Identify which cell holds the provided text, then report its [x, y] central coordinate. 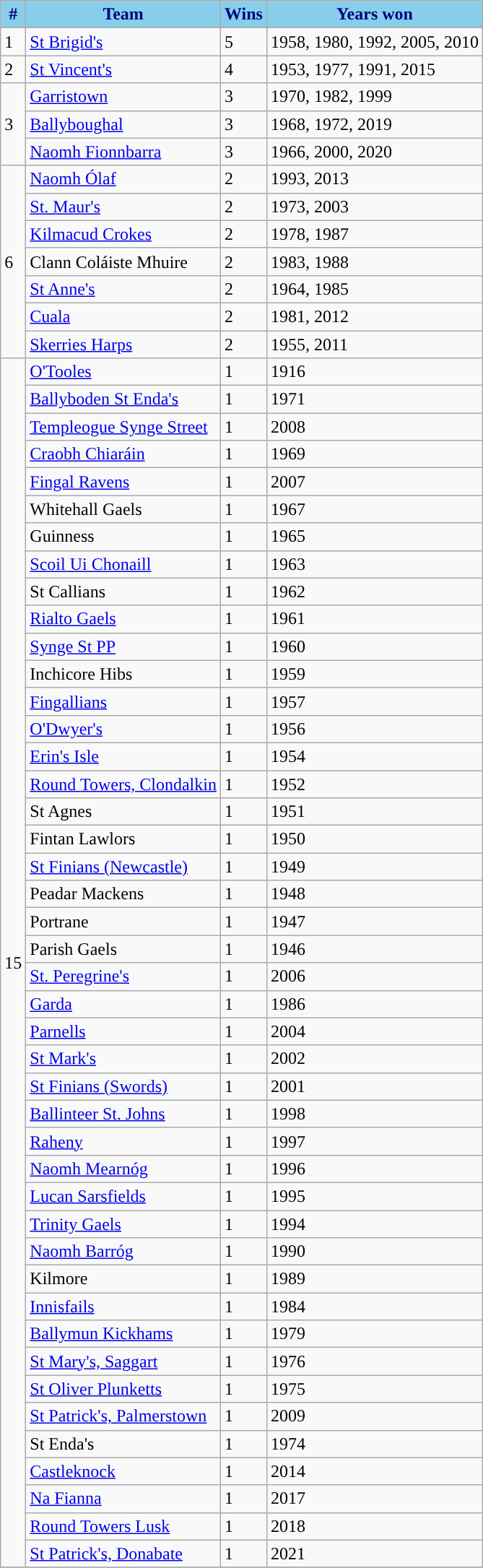
1964, 1985 [374, 289]
1955, 2011 [374, 345]
1971 [374, 399]
St Finians (Swords) [123, 1086]
1960 [374, 646]
2001 [374, 1086]
Innisfails [123, 1307]
1946 [374, 949]
1970, 1982, 1999 [374, 97]
Rialto Gaels [123, 619]
St. Peregrine's [123, 976]
St Oliver Plunketts [123, 1389]
Parish Gaels [123, 949]
1993, 2013 [374, 179]
Inchicore Hibs [123, 674]
1959 [374, 674]
1947 [374, 922]
Lucan Sarsfields [123, 1196]
Guinness [123, 537]
Round Towers, Clondalkin [123, 784]
2021 [374, 1554]
St Patrick's, Palmerstown [123, 1416]
Trinity Gaels [123, 1224]
Round Towers Lusk [123, 1526]
Ballyboughal [123, 124]
1963 [374, 564]
1978, 1987 [374, 234]
1990 [374, 1252]
St Brigid's [123, 42]
1966, 2000, 2020 [374, 152]
Craobh Chiaráin [123, 454]
Naomh Fionnbarra [123, 152]
Clann Coláiste Mhuire [123, 261]
St. Maur's [123, 207]
St Enda's [123, 1444]
Naomh Barróg [123, 1252]
1979 [374, 1334]
1965 [374, 537]
Raheny [123, 1141]
1989 [374, 1279]
Parnells [123, 1031]
1995 [374, 1196]
1967 [374, 509]
1969 [374, 454]
1973, 2003 [374, 207]
2006 [374, 976]
Kilmore [123, 1279]
Peadar Mackens [123, 894]
1968, 1972, 2019 [374, 124]
1948 [374, 894]
St Mark's [123, 1059]
Fingallians [123, 701]
2018 [374, 1526]
1994 [374, 1224]
Scoil Ui Chonaill [123, 564]
1981, 2012 [374, 316]
St Mary's, Saggart [123, 1361]
St Callians [123, 592]
Garristown [123, 97]
2014 [374, 1471]
1957 [374, 701]
Portrane [123, 922]
Skerries Harps [123, 345]
2009 [374, 1416]
Naomh Ólaf [123, 179]
Wins [243, 14]
1950 [374, 839]
1983, 1988 [374, 261]
Naomh Mearnóg [123, 1169]
Na Fianna [123, 1499]
2017 [374, 1499]
O'Dwyer's [123, 729]
4 [243, 69]
2002 [374, 1059]
1974 [374, 1444]
St Finians (Newcastle) [123, 867]
1958, 1980, 1992, 2005, 2010 [374, 42]
2007 [374, 482]
1952 [374, 784]
2008 [374, 427]
1961 [374, 619]
O'Tooles [123, 372]
1998 [374, 1114]
1916 [374, 372]
1984 [374, 1307]
Ballyboden St Enda's [123, 399]
Garda [123, 1004]
2004 [374, 1031]
Synge St PP [123, 646]
1996 [374, 1169]
St Patrick's, Donabate [123, 1554]
Fintan Lawlors [123, 839]
Whitehall Gaels [123, 509]
15 [13, 963]
1976 [374, 1361]
Kilmacud Crokes [123, 234]
1951 [374, 812]
5 [243, 42]
1997 [374, 1141]
1986 [374, 1004]
St Vincent's [123, 69]
Castleknock [123, 1471]
Erin's Isle [123, 756]
1956 [374, 729]
1949 [374, 867]
Years won [374, 14]
Ballinteer St. Johns [123, 1114]
St Anne's [123, 289]
1962 [374, 592]
# [13, 14]
1975 [374, 1389]
Templeogue Synge Street [123, 427]
1953, 1977, 1991, 2015 [374, 69]
Cuala [123, 316]
6 [13, 261]
Team [123, 14]
Ballymun Kickhams [123, 1334]
1954 [374, 756]
St Agnes [123, 812]
Fingal Ravens [123, 482]
